Determine the [x, y] coordinate at the center of the cell enclosing the given text.  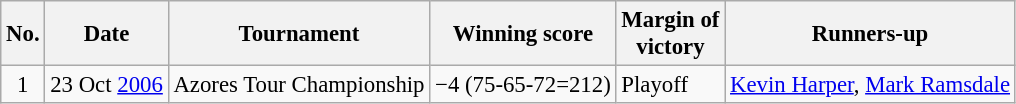
Tournament [299, 34]
Date [106, 34]
Winning score [523, 34]
23 Oct 2006 [106, 85]
1 [23, 85]
Kevin Harper, Mark Ramsdale [870, 85]
Margin ofvictory [670, 34]
Runners-up [870, 34]
Playoff [670, 85]
Azores Tour Championship [299, 85]
−4 (75-65-72=212) [523, 85]
No. [23, 34]
